Scan for the cell matching the given text and deliver its (X, Y) coordinate at center. 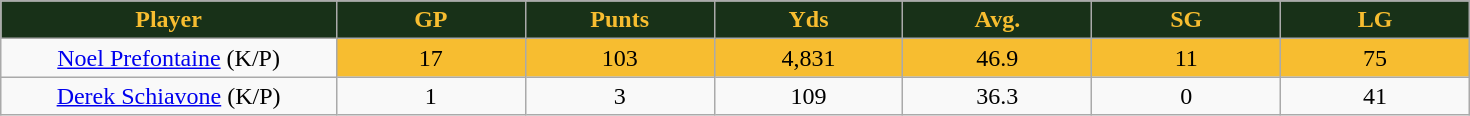
LG (1376, 20)
103 (620, 58)
1 (430, 96)
4,831 (808, 58)
0 (1186, 96)
46.9 (998, 58)
SG (1186, 20)
Player (169, 20)
Avg. (998, 20)
3 (620, 96)
109 (808, 96)
Punts (620, 20)
17 (430, 58)
41 (1376, 96)
36.3 (998, 96)
11 (1186, 58)
Yds (808, 20)
GP (430, 20)
75 (1376, 58)
Derek Schiavone (K/P) (169, 96)
Noel Prefontaine (K/P) (169, 58)
